Capture the cell that displays the provided text and extract its (x, y) central coordinate. 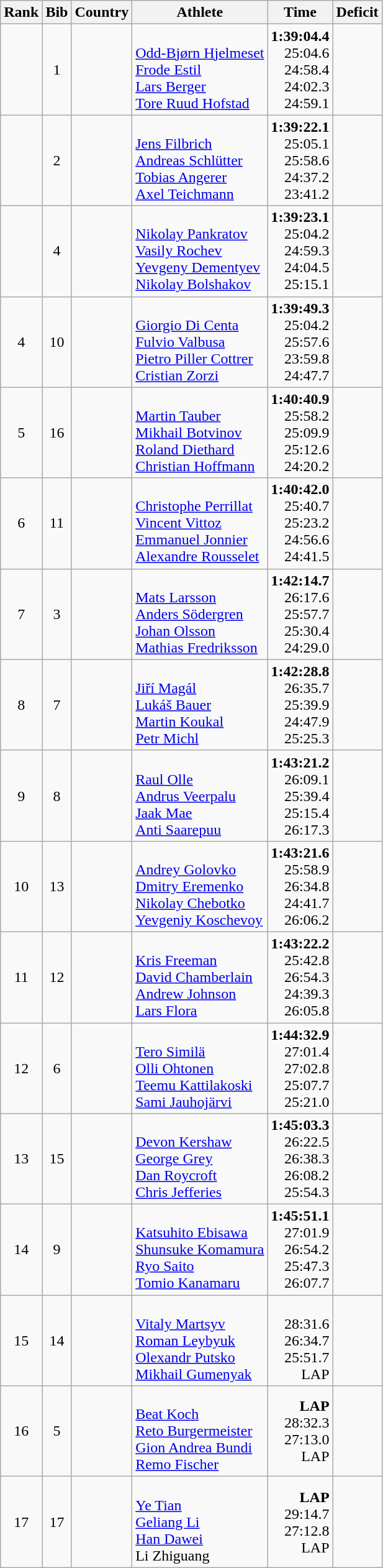
1:42:28.826:35.725:39.924:47.925:25.3 (300, 705)
Mats LarssonAnders SödergrenJohan OlssonMathias Fredriksson (200, 614)
Giorgio Di CentaFulvio ValbusaPietro Piller CottrerCristian Zorzi (200, 342)
Andrey Golovko Dmitry EremenkoNikolay ChebotkoYevgeniy Koschevoy (200, 886)
1:40:42.025:40.725:23.224:56.624:41.5 (300, 523)
28:31.626:34.725:51.7LAP (300, 1341)
Athlete (200, 12)
Beat KochReto BurgermeisterGion Andrea BundiRemo Fischer (200, 1431)
Jens FilbrichAndreas SchlütterTobias AngererAxel Teichmann (200, 160)
2 (57, 160)
Kris FreemanDavid ChamberlainAndrew JohnsonLars Flora (200, 977)
Deficit (358, 12)
Ye TianGeliang LiHan DaweiLi Zhiguang (200, 1522)
1 (57, 70)
Katsuhito EbisawaShunsuke KomamuraRyo SaitoTomio Kanamaru (200, 1250)
1:39:04.425:04.624:58.424:02.324:59.1 (300, 70)
1:43:21.625:58.926:34.824:41.726:06.2 (300, 886)
1:42:14.726:17.6 25:57.725:30.424:29.0 (300, 614)
Odd-Bjørn HjelmesetFrode EstilLars BergerTore Ruud Hofstad (200, 70)
1:40:40.925:58.225:09.925:12.624:20.2 (300, 433)
1:45:51.127:01.926:54.225:47.326:07.7 (300, 1250)
Nikolay PankratovVasily RochevYevgeny DementyevNikolay Bolshakov (200, 251)
Country (102, 12)
1:45:03.326:22.526:38.326:08.225:54.3 (300, 1159)
1:39:49.325:04.225:57.623:59.824:47.7 (300, 342)
LAP29:14.727:12.8LAP (300, 1522)
1:39:23.125:04.224:59.324:04.525:15.1 (300, 251)
Rank (21, 12)
Christophe PerrillatVincent VittozEmmanuel JonnierAlexandre Rousselet (200, 523)
Raul OlleAndrus VeerpaluJaak MaeAnti Saarepuu (200, 795)
1:39:22.125:05.125:58.624:37.223:41.2 (300, 160)
1:43:22.2 25:42.826:54.324:39.326:05.8 (300, 977)
Devon KershawGeorge GreyDan RoycroftChris Jefferies (200, 1159)
Time (300, 12)
1:44:32.927:01.427:02.825:07.725:21.0 (300, 1068)
Vitaly MartsyvRoman LeybyukOlexandr PutskoMikhail Gumenyak (200, 1341)
Jiří MagálLukáš BauerMartin KoukalPetr Michl (200, 705)
Bib (57, 12)
Martin TauberMikhail BotvinovRoland DiethardChristian Hoffmann (200, 433)
3 (57, 614)
LAP28:32.327:13.0LAP (300, 1431)
1:43:21.226:09.125:39.425:15.426:17.3 (300, 795)
Tero SimiläOlli OhtonenTeemu KattilakoskiSami Jauhojärvi (200, 1068)
